Return the [x, y] coordinate for the center point of the cell that contains the specified text.  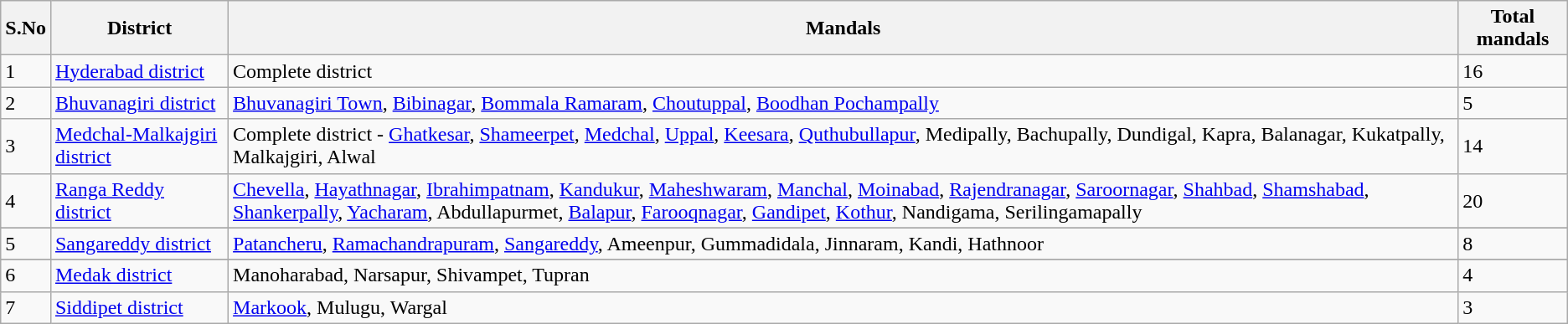
20 [1513, 201]
8 [1513, 244]
Bhuvanagiri district [139, 103]
Markook, Mulugu, Wargal [843, 307]
16 [1513, 71]
Medak district [139, 275]
1 [26, 71]
Patancheru, Ramachandrapuram, Sangareddy, Ameenpur, Gummadidala, Jinnaram, Kandi, Hathnoor [843, 244]
Mandals [843, 28]
6 [26, 275]
S.No [26, 28]
Total mandals [1513, 28]
Complete district [843, 71]
District [139, 28]
Manoharabad, Narsapur, Shivampet, Tupran [843, 275]
Bhuvanagiri Town, Bibinagar, Bommala Ramaram, Choutuppal, Boodhan Pochampally [843, 103]
Hyderabad district [139, 71]
2 [26, 103]
Medchal-Malkajgiri district [139, 146]
14 [1513, 146]
7 [26, 307]
Siddipet district [139, 307]
Ranga Reddy district [139, 201]
Sangareddy district [139, 244]
